Provide the (X, Y) coordinate of the cell's center where the given text is located.  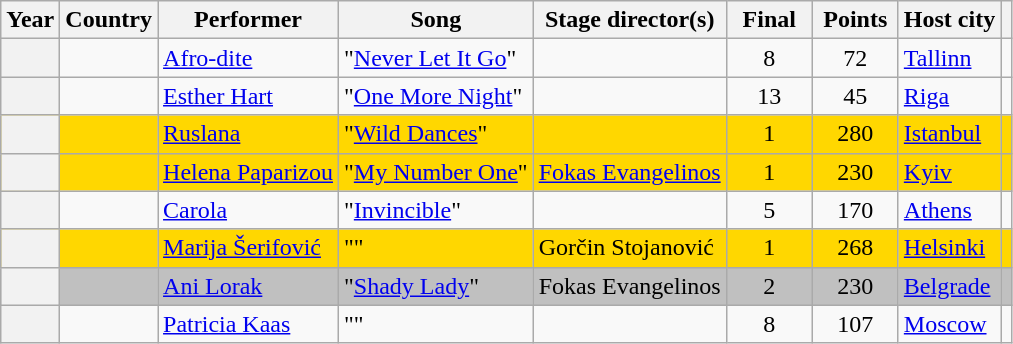
13 (769, 96)
268 (855, 248)
Esther Hart (248, 96)
"My Number One" (436, 172)
Host city (949, 20)
2 (769, 286)
Istanbul (949, 134)
Helena Paparizou (248, 172)
Kyiv (949, 172)
Afro-dite (248, 58)
45 (855, 96)
Stage director(s) (630, 20)
280 (855, 134)
Helsinki (949, 248)
170 (855, 210)
"Shady Lady" (436, 286)
Athens (949, 210)
"One More Night" (436, 96)
Ruslana (248, 134)
"Invincible" (436, 210)
"Wild Dances" (436, 134)
Final (769, 20)
Tallinn (949, 58)
5 (769, 210)
Gorčin Stojanović (630, 248)
Moscow (949, 324)
Points (855, 20)
Riga (949, 96)
Ani Lorak (248, 286)
Carola (248, 210)
Year (30, 20)
"Never Let It Go" (436, 58)
Performer (248, 20)
Belgrade (949, 286)
Marija Šerifović (248, 248)
Patricia Kaas (248, 324)
72 (855, 58)
Song (436, 20)
107 (855, 324)
Country (109, 20)
